Detect which cell encompasses the target text, then output its (x, y) center coordinate. 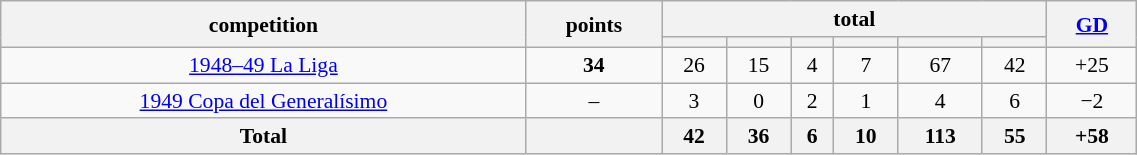
points (594, 24)
34 (594, 65)
2 (812, 101)
1949 Copa del Generalísimo (264, 101)
0 (758, 101)
113 (940, 136)
10 (866, 136)
36 (758, 136)
55 (1014, 136)
Total (264, 136)
1948–49 La Liga (264, 65)
15 (758, 65)
3 (694, 101)
competition (264, 24)
GD (1092, 24)
67 (940, 65)
26 (694, 65)
+25 (1092, 65)
7 (866, 65)
total (854, 19)
−2 (1092, 101)
+58 (1092, 136)
– (594, 101)
1 (866, 101)
